Find where the given text appears and provide that cell's center as (x, y) coordinate. 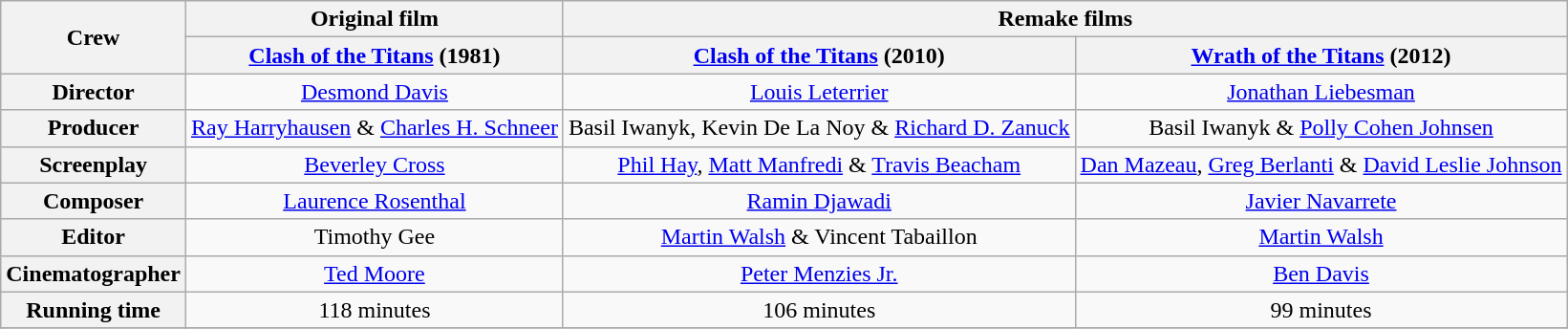
Phil Hay, Matt Manfredi & Travis Beacham (819, 164)
Martin Walsh & Vincent Tabaillon (819, 237)
Javier Navarrete (1321, 201)
Ramin Djawadi (819, 201)
Basil Iwanyk, Kevin De La Noy & Richard D. Zanuck (819, 128)
Martin Walsh (1321, 237)
Dan Mazeau, Greg Berlanti & David Leslie Johnson (1321, 164)
Ray Harryhausen & Charles H. Schneer (375, 128)
Desmond Davis (375, 92)
Screenplay (94, 164)
Wrath of the Titans (2012) (1321, 55)
Editor (94, 237)
Cinematographer (94, 274)
Clash of the Titans (2010) (819, 55)
Ted Moore (375, 274)
Director (94, 92)
Clash of the Titans (1981) (375, 55)
Original film (375, 19)
Beverley Cross (375, 164)
Jonathan Liebesman (1321, 92)
Peter Menzies Jr. (819, 274)
Timothy Gee (375, 237)
Basil Iwanyk & Polly Cohen Johnsen (1321, 128)
Ben Davis (1321, 274)
Producer (94, 128)
Louis Leterrier (819, 92)
Crew (94, 37)
99 minutes (1321, 310)
Remake films (1064, 19)
Laurence Rosenthal (375, 201)
Composer (94, 201)
118 minutes (375, 310)
Running time (94, 310)
106 minutes (819, 310)
